Capture the cell that displays the provided text and extract its (x, y) central coordinate. 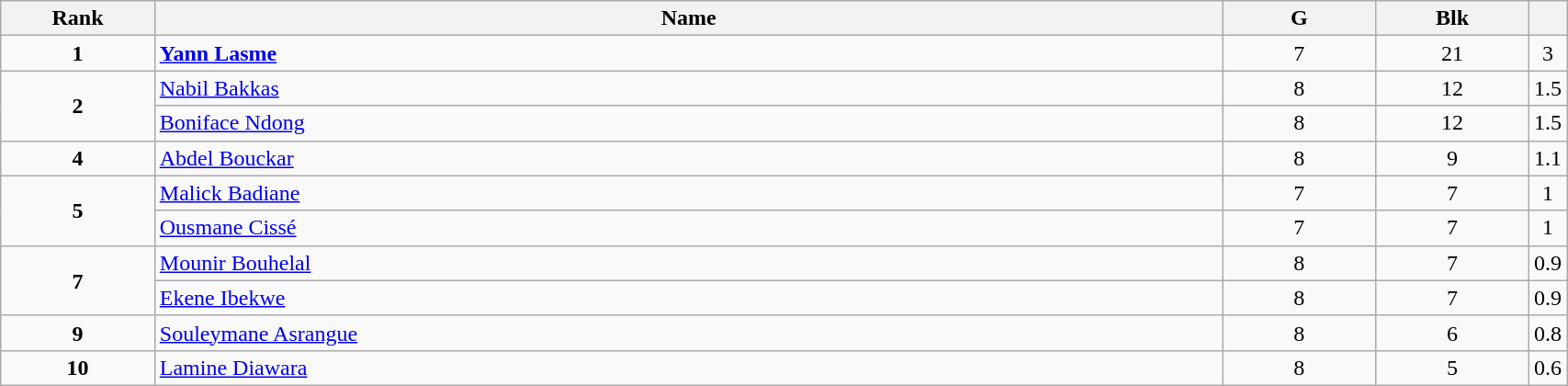
2 (78, 106)
Name (689, 18)
Ousmane Cissé (689, 228)
3 (1549, 53)
1.1 (1549, 158)
21 (1453, 53)
10 (78, 368)
4 (78, 158)
Abdel Bouckar (689, 158)
Boniface Ndong (689, 123)
G (1299, 18)
Blk (1453, 18)
Mounir Bouhelal (689, 263)
Rank (78, 18)
0.6 (1549, 368)
Malick Badiane (689, 193)
Souleymane Asrangue (689, 333)
Ekene Ibekwe (689, 298)
0.8 (1549, 333)
Yann Lasme (689, 53)
6 (1453, 333)
Lamine Diawara (689, 368)
Nabil Bakkas (689, 88)
